Determine the [x, y] coordinate at the center of the cell enclosing the given text.  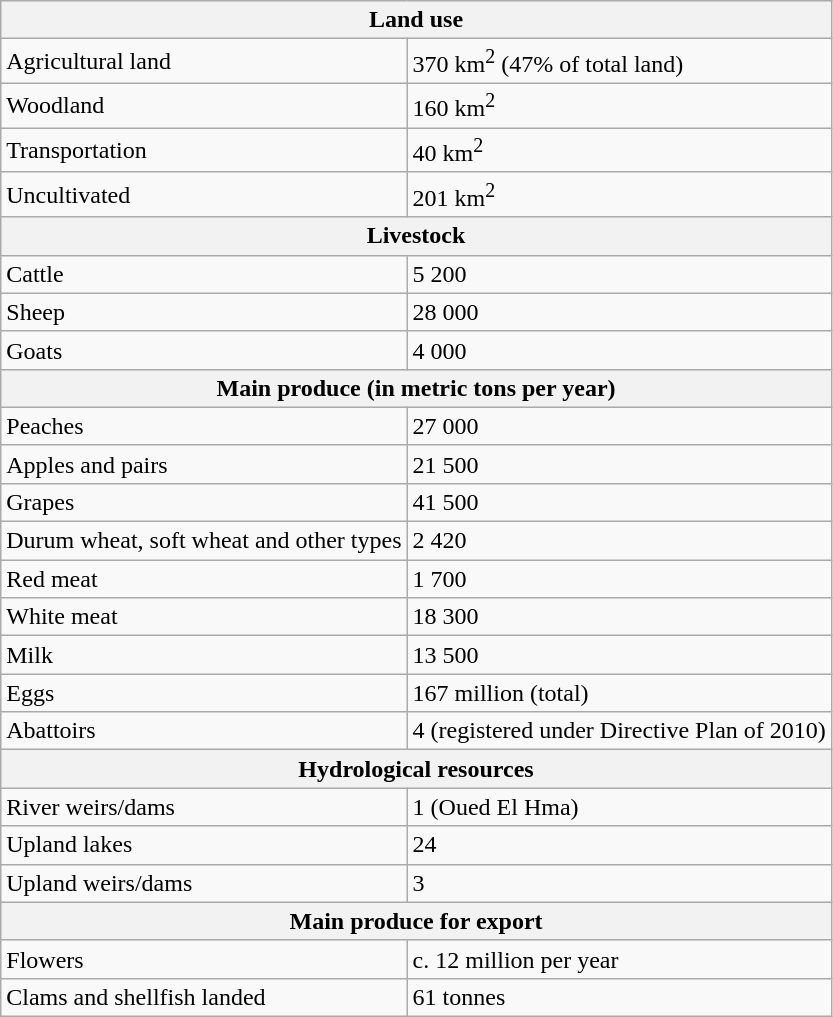
1 700 [619, 579]
Durum wheat, soft wheat and other types [204, 541]
Peaches [204, 426]
Grapes [204, 502]
21 500 [619, 464]
4 (registered under Directive Plan of 2010) [619, 731]
4 000 [619, 350]
Main produce (in metric tons per year) [416, 388]
1 (Oued El Hma) [619, 807]
Apples and pairs [204, 464]
River weirs/dams [204, 807]
Main produce for export [416, 921]
Red meat [204, 579]
Clams and shellfish landed [204, 997]
18 300 [619, 617]
Upland weirs/dams [204, 883]
c. 12 million per year [619, 959]
Livestock [416, 236]
3 [619, 883]
27 000 [619, 426]
Flowers [204, 959]
Milk [204, 655]
5 200 [619, 274]
Eggs [204, 693]
41 500 [619, 502]
Hydrological resources [416, 769]
Agricultural land [204, 62]
Cattle [204, 274]
Transportation [204, 150]
Abattoirs [204, 731]
White meat [204, 617]
Goats [204, 350]
201 km2 [619, 194]
Upland lakes [204, 845]
167 million (total) [619, 693]
160 km2 [619, 106]
24 [619, 845]
40 km2 [619, 150]
2 420 [619, 541]
28 000 [619, 312]
13 500 [619, 655]
Sheep [204, 312]
370 km2 (47% of total land) [619, 62]
Uncultivated [204, 194]
Land use [416, 20]
Woodland [204, 106]
61 tonnes [619, 997]
